For the text-containing cell, return its midpoint in (x, y) coordinate format. 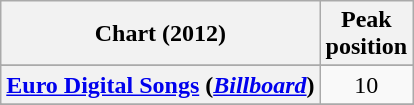
10 (366, 85)
Peakposition (366, 34)
Chart (2012) (160, 34)
Euro Digital Songs (Billboard) (160, 85)
